Return [x, y] of the center of cell containing provided text 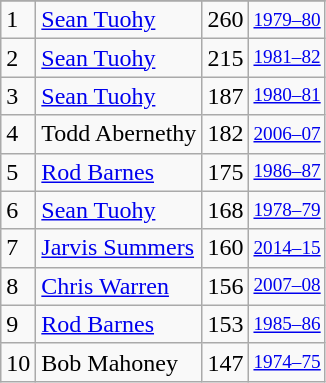
153 [226, 324]
Bob Mahoney [119, 362]
1974–75 [287, 362]
160 [226, 248]
1985–86 [287, 324]
10 [18, 362]
260 [226, 20]
Jarvis Summers [119, 248]
1 [18, 20]
147 [226, 362]
1978–79 [287, 210]
2007–08 [287, 286]
3 [18, 96]
168 [226, 210]
1979–80 [287, 20]
Todd Abernethy [119, 134]
156 [226, 286]
7 [18, 248]
2 [18, 58]
5 [18, 172]
1986–87 [287, 172]
4 [18, 134]
187 [226, 96]
8 [18, 286]
2014–15 [287, 248]
182 [226, 134]
6 [18, 210]
Chris Warren [119, 286]
9 [18, 324]
1980–81 [287, 96]
175 [226, 172]
2006–07 [287, 134]
1981–82 [287, 58]
215 [226, 58]
